Locate the cell with the specified text and output its [x, y] center coordinate. 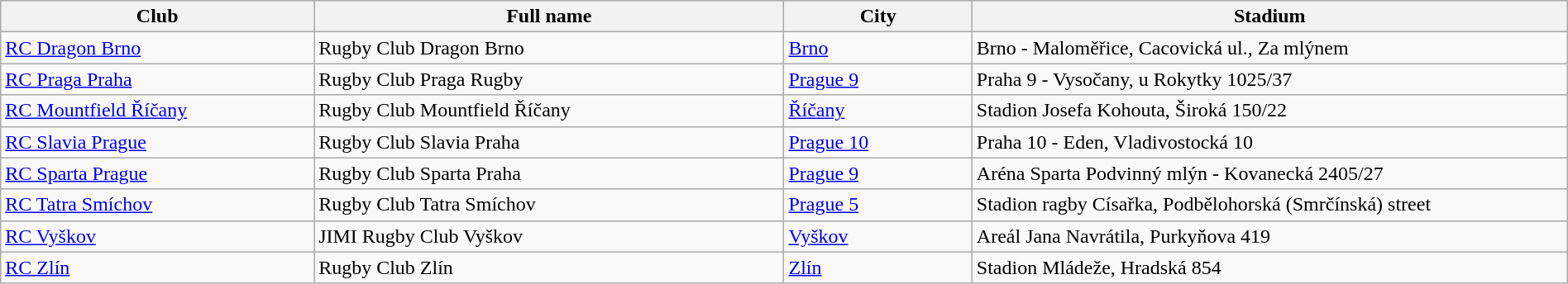
Rugby Club Sparta Praha [549, 173]
Rugby Club Dragon Brno [549, 48]
Brno - Maloměřice, Cacovická ul., Za mlýnem [1269, 48]
JIMI Rugby Club Vyškov [549, 236]
Říčany [878, 111]
RC Mountfield Říčany [157, 111]
RC Zlín [157, 267]
RC Sparta Prague [157, 173]
RC Slavia Prague [157, 142]
Full name [549, 17]
Rugby Club Praga Rugby [549, 79]
Stadion Josefa Kohouta, Široká 150/22 [1269, 111]
RC Dragon Brno [157, 48]
Areál Jana Navrátila, Purkyňova 419 [1269, 236]
Stadium [1269, 17]
Prague 5 [878, 205]
Rugby Club Tatra Smíchov [549, 205]
Rugby Club Slavia Praha [549, 142]
RC Praga Praha [157, 79]
Brno [878, 48]
Zlín [878, 267]
Stadion ragby Císařka, Podbělohorská (Smrčínská) street [1269, 205]
Aréna Sparta Podvinný mlýn - Kovanecká 2405/27 [1269, 173]
Vyškov [878, 236]
City [878, 17]
RC Vyškov [157, 236]
Club [157, 17]
Rugby Club Zlín [549, 267]
Praha 10 - Eden, Vladivostocká 10 [1269, 142]
Stadion Mládeže, Hradská 854 [1269, 267]
Rugby Club Mountfield Říčany [549, 111]
Praha 9 - Vysočany, u Rokytky 1025/37 [1269, 79]
RC Tatra Smíchov [157, 205]
Prague 10 [878, 142]
